Return (x, y) of the center of cell containing provided text 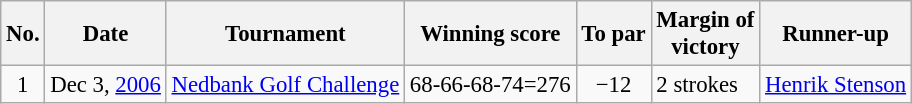
Date (106, 34)
No. (23, 34)
Henrik Stenson (836, 85)
−12 (614, 85)
2 strokes (706, 85)
Margin ofvictory (706, 34)
Tournament (285, 34)
Dec 3, 2006 (106, 85)
Nedbank Golf Challenge (285, 85)
Runner-up (836, 34)
To par (614, 34)
1 (23, 85)
Winning score (491, 34)
68-66-68-74=276 (491, 85)
